Extract the (X, Y) coordinate from the center of the cell holding the provided text.  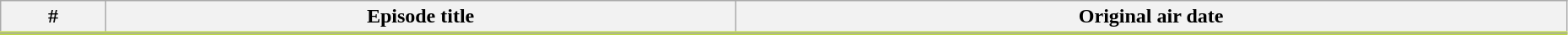
Episode title (420, 17)
# (53, 17)
Original air date (1150, 17)
